Search for the cell housing the specified text and yield its [X, Y] center coordinate. 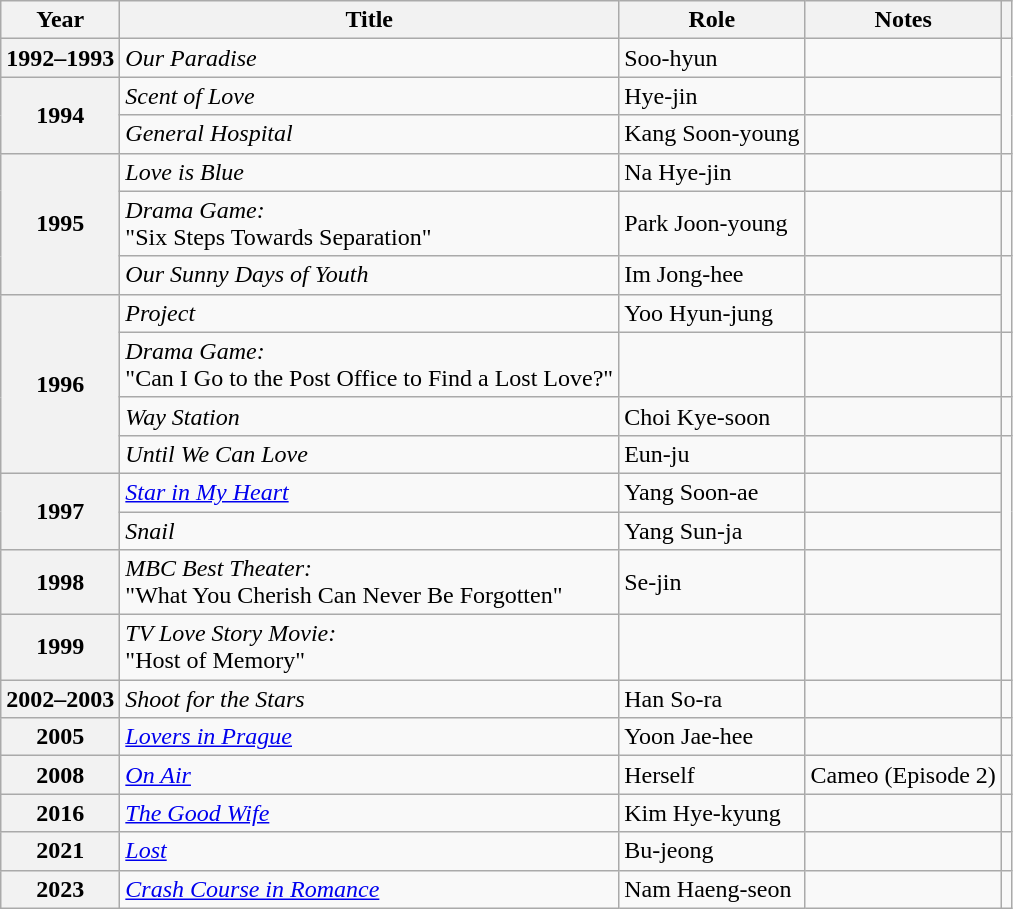
2008 [60, 775]
Way Station [370, 416]
Scent of Love [370, 96]
Shoot for the Stars [370, 699]
1995 [60, 224]
Star in My Heart [370, 492]
2023 [60, 889]
Drama Game:"Can I Go to the Post Office to Find a Lost Love?" [370, 364]
Yoo Hyun-jung [712, 313]
2002–2003 [60, 699]
2016 [60, 813]
Herself [712, 775]
Na Hye-jin [712, 172]
General Hospital [370, 134]
1992–1993 [60, 58]
Crash Course in Romance [370, 889]
Im Jong-hee [712, 275]
The Good Wife [370, 813]
Nam Haeng-seon [712, 889]
Snail [370, 531]
Lost [370, 851]
Title [370, 20]
MBC Best Theater:"What You Cherish Can Never Be Forgotten" [370, 582]
Yoon Jae-hee [712, 737]
1994 [60, 115]
Our Sunny Days of Youth [370, 275]
Eun-ju [712, 454]
Bu-jeong [712, 851]
Soo-hyun [712, 58]
2005 [60, 737]
Drama Game:"Six Steps Towards Separation" [370, 224]
Se-jin [712, 582]
Kang Soon-young [712, 134]
Hye-jin [712, 96]
1996 [60, 384]
Cameo (Episode 2) [903, 775]
TV Love Story Movie:"Host of Memory" [370, 648]
1998 [60, 582]
Until We Can Love [370, 454]
2021 [60, 851]
On Air [370, 775]
Han So-ra [712, 699]
Role [712, 20]
Notes [903, 20]
Yang Sun-ja [712, 531]
1999 [60, 648]
Park Joon-young [712, 224]
Choi Kye-soon [712, 416]
Year [60, 20]
Our Paradise [370, 58]
Yang Soon-ae [712, 492]
Love is Blue [370, 172]
1997 [60, 511]
Lovers in Prague [370, 737]
Kim Hye-kyung [712, 813]
Project [370, 313]
